Extract the (x, y) coordinate from the center of the cell holding the provided text.  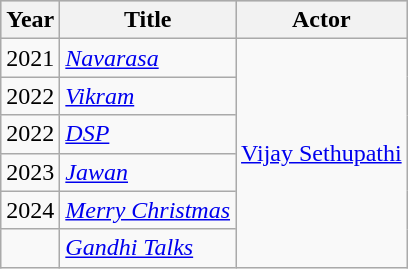
Year (30, 20)
Actor (322, 20)
2023 (30, 172)
Vikram (148, 96)
Gandhi Talks (148, 248)
Navarasa (148, 58)
Title (148, 20)
Jawan (148, 172)
Merry Christmas (148, 210)
2024 (30, 210)
Vijay Sethupathi (322, 153)
DSP (148, 134)
2021 (30, 58)
